Find where the given text appears and provide that cell's center as [X, Y] coordinate. 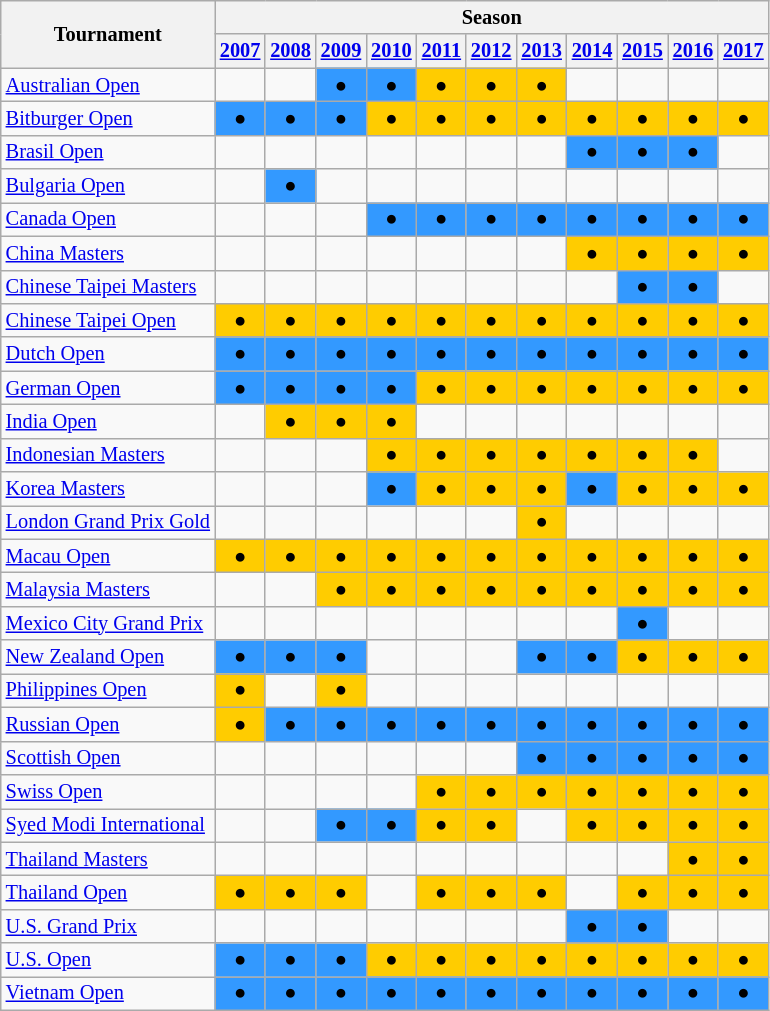
2009 [341, 51]
2016 [693, 51]
Macau Open [108, 556]
Australian Open [108, 85]
Russian Open [108, 724]
Brasil Open [108, 152]
German Open [108, 388]
Malaysia Masters [108, 589]
India Open [108, 421]
Tournament [108, 34]
Vietnam Open [108, 993]
U.S. Open [108, 960]
Swiss Open [108, 791]
Chinese Taipei Open [108, 320]
2015 [642, 51]
Season [492, 17]
New Zealand Open [108, 657]
Canada Open [108, 219]
2011 [442, 51]
Dutch Open [108, 354]
Bitburger Open [108, 118]
2014 [592, 51]
London Grand Prix Gold [108, 522]
Mexico City Grand Prix [108, 623]
Scottish Open [108, 758]
Bulgaria Open [108, 186]
Thailand Masters [108, 859]
China Masters [108, 253]
U.S. Grand Prix [108, 926]
2007 [240, 51]
Philippines Open [108, 690]
Indonesian Masters [108, 455]
Syed Modi International [108, 825]
2013 [541, 51]
2010 [391, 51]
2008 [290, 51]
Korea Masters [108, 489]
Thailand Open [108, 892]
2012 [491, 51]
Chinese Taipei Masters [108, 287]
2017 [743, 51]
